Detect which cell encompasses the target text, then output its [x, y] center coordinate. 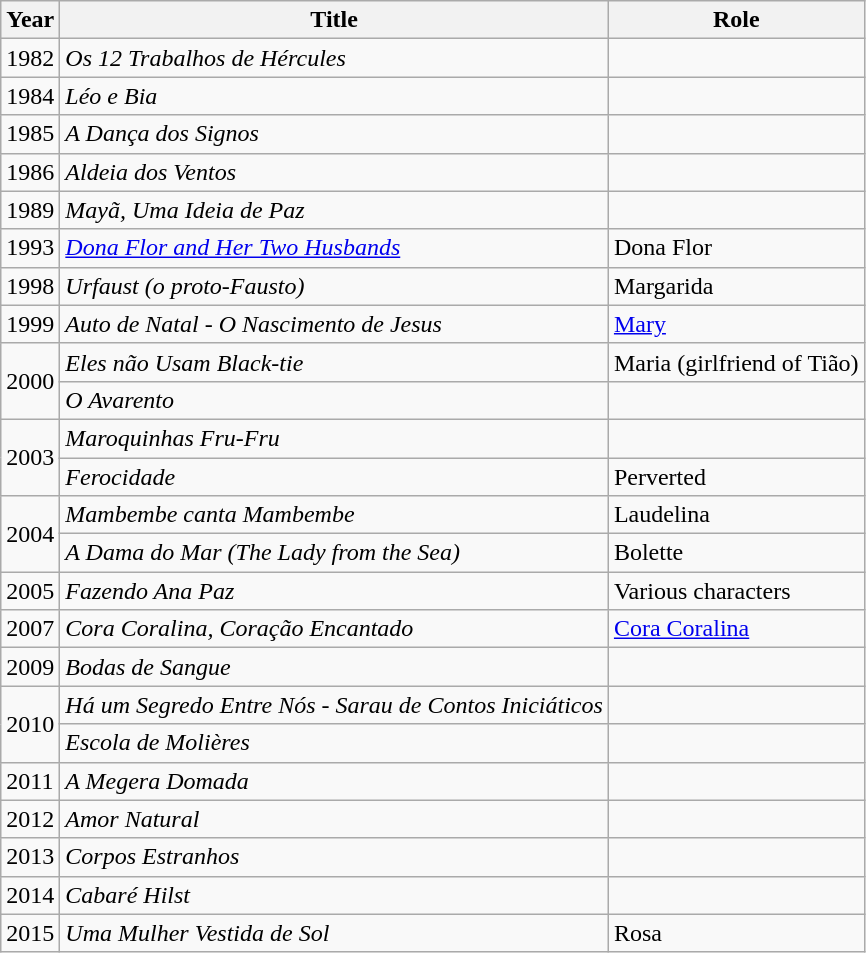
Corpos Estranhos [334, 857]
1989 [30, 210]
Aldeia dos Ventos [334, 172]
Eles não Usam Black-tie [334, 362]
1998 [30, 286]
Margarida [736, 286]
2011 [30, 781]
2007 [30, 629]
2004 [30, 534]
Uma Mulher Vestida de Sol [334, 933]
A Megera Domada [334, 781]
2014 [30, 895]
Os 12 Trabalhos de Hércules [334, 58]
2005 [30, 591]
Escola de Molières [334, 743]
2015 [30, 933]
1993 [30, 248]
Bodas de Sangue [334, 667]
Mayã, Uma Ideia de Paz [334, 210]
1986 [30, 172]
Há um Segredo Entre Nós - Sarau de Contos Iniciáticos [334, 705]
1984 [30, 96]
Maroquinhas Fru-Fru [334, 438]
Cabaré Hilst [334, 895]
Various characters [736, 591]
Auto de Natal - O Nascimento de Jesus [334, 324]
Mambembe canta Mambembe [334, 515]
O Avarento [334, 400]
Urfaust (o proto-Fausto) [334, 286]
Maria (girlfriend of Tião) [736, 362]
1999 [30, 324]
Title [334, 20]
2010 [30, 724]
Ferocidade [334, 477]
2003 [30, 457]
2009 [30, 667]
Rosa [736, 933]
Role [736, 20]
Cora Coralina, Coração Encantado [334, 629]
A Dama do Mar (The Lady from the Sea) [334, 553]
Bolette [736, 553]
A Dança dos Signos [334, 134]
2000 [30, 381]
Year [30, 20]
2013 [30, 857]
1985 [30, 134]
Mary [736, 324]
Cora Coralina [736, 629]
1982 [30, 58]
Laudelina [736, 515]
Léo e Bia [334, 96]
Perverted [736, 477]
Dona Flor [736, 248]
2012 [30, 819]
Dona Flor and Her Two Husbands [334, 248]
Amor Natural [334, 819]
Fazendo Ana Paz [334, 591]
